From the cell containing the given text, extract its center point as [X, Y] coordinate. 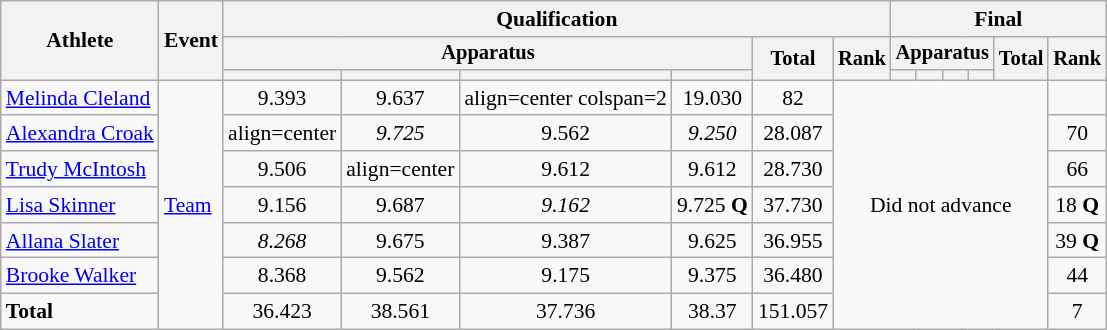
Melinda Cleland [80, 98]
18 Q [1077, 205]
28.087 [793, 134]
9.175 [565, 276]
37.730 [793, 205]
44 [1077, 276]
66 [1077, 169]
Team [191, 204]
9.387 [565, 241]
9.637 [400, 98]
Final [998, 19]
8.268 [282, 241]
Qualification [557, 19]
28.730 [793, 169]
7 [1077, 312]
82 [793, 98]
39 Q [1077, 241]
9.393 [282, 98]
9.250 [712, 134]
9.625 [712, 241]
Did not advance [940, 204]
9.162 [565, 205]
36.955 [793, 241]
align=center colspan=2 [565, 98]
38.561 [400, 312]
9.675 [400, 241]
37.736 [565, 312]
9.156 [282, 205]
9.506 [282, 169]
9.687 [400, 205]
Alexandra Croak [80, 134]
Brooke Walker [80, 276]
Lisa Skinner [80, 205]
8.368 [282, 276]
Trudy McIntosh [80, 169]
Allana Slater [80, 241]
36.423 [282, 312]
70 [1077, 134]
9.725 [400, 134]
19.030 [712, 98]
Event [191, 40]
151.057 [793, 312]
36.480 [793, 276]
38.37 [712, 312]
9.725 Q [712, 205]
9.375 [712, 276]
Athlete [80, 40]
